Identify which cell holds the provided text, then report its (X, Y) central coordinate. 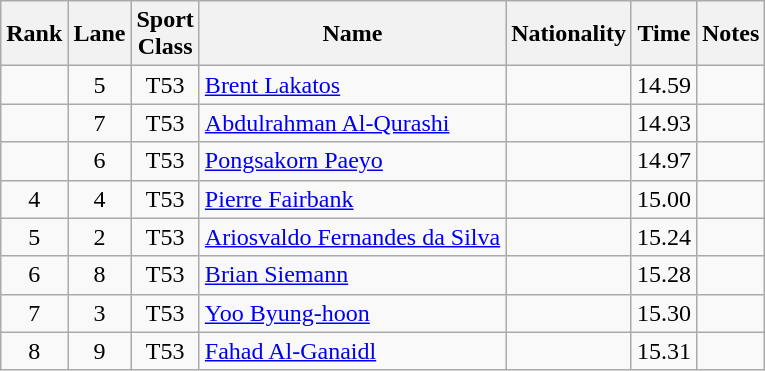
14.93 (664, 123)
2 (100, 237)
Pierre Fairbank (352, 199)
Brian Siemann (352, 275)
SportClass (165, 34)
15.31 (664, 351)
Time (664, 34)
15.00 (664, 199)
14.59 (664, 85)
Yoo Byung-hoon (352, 313)
Pongsakorn Paeyo (352, 161)
15.24 (664, 237)
Lane (100, 34)
Name (352, 34)
Nationality (569, 34)
Fahad Al-Ganaidl (352, 351)
Ariosvaldo Fernandes da Silva (352, 237)
14.97 (664, 161)
Brent Lakatos (352, 85)
Rank (34, 34)
15.28 (664, 275)
3 (100, 313)
9 (100, 351)
Notes (730, 34)
Abdulrahman Al-Qurashi (352, 123)
15.30 (664, 313)
